Extract the (X, Y) coordinate from the center of the cell holding the provided text.  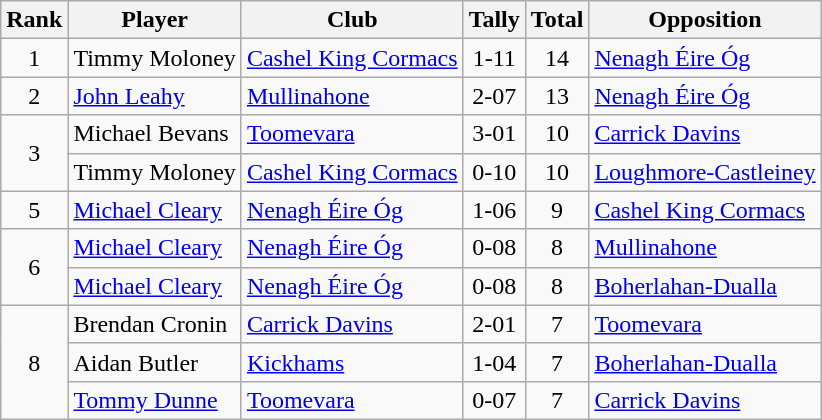
Michael Bevans (155, 134)
Opposition (705, 20)
Club (352, 20)
1 (34, 58)
9 (557, 210)
Total (557, 20)
3 (34, 153)
John Leahy (155, 96)
2-07 (494, 96)
0-07 (494, 400)
0-10 (494, 172)
13 (557, 96)
5 (34, 210)
Player (155, 20)
3-01 (494, 134)
1-11 (494, 58)
2 (34, 96)
Tally (494, 20)
Kickhams (352, 362)
Loughmore-Castleiney (705, 172)
Aidan Butler (155, 362)
Brendan Cronin (155, 324)
2-01 (494, 324)
1-06 (494, 210)
Tommy Dunne (155, 400)
6 (34, 267)
Rank (34, 20)
1-04 (494, 362)
14 (557, 58)
